Identify which cell holds the provided text, then report its [x, y] central coordinate. 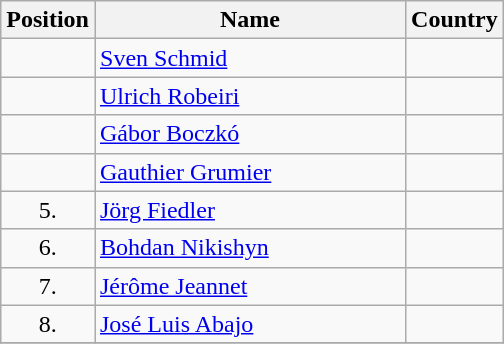
5. [48, 210]
Sven Schmid [250, 58]
Bohdan Nikishyn [250, 248]
Gábor Boczkó [250, 134]
José Luis Abajo [250, 324]
Jörg Fiedler [250, 210]
6. [48, 248]
7. [48, 286]
Jérôme Jeannet [250, 286]
8. [48, 324]
Name [250, 20]
Position [48, 20]
Gauthier Grumier [250, 172]
Ulrich Robeiri [250, 96]
Country [455, 20]
